Detect which cell encompasses the target text, then output its [X, Y] center coordinate. 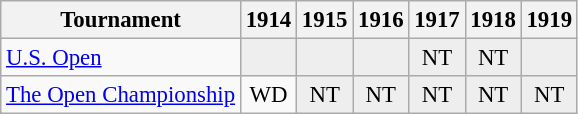
1919 [549, 20]
WD [268, 95]
U.S. Open [121, 58]
Tournament [121, 20]
1916 [381, 20]
1917 [437, 20]
The Open Championship [121, 95]
1914 [268, 20]
1915 [325, 20]
1918 [493, 20]
